Locate the cell with the specified text and output its [x, y] center coordinate. 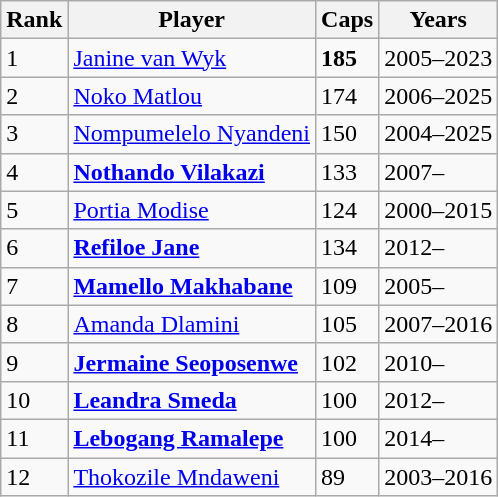
2006–2025 [438, 96]
10 [34, 400]
2007–2016 [438, 324]
Jermaine Seoposenwe [192, 362]
7 [34, 286]
124 [348, 210]
Nothando Vilakazi [192, 172]
Caps [348, 20]
2004–2025 [438, 134]
Refiloe Jane [192, 248]
150 [348, 134]
174 [348, 96]
185 [348, 58]
2007– [438, 172]
102 [348, 362]
133 [348, 172]
Years [438, 20]
2003–2016 [438, 477]
2010– [438, 362]
Lebogang Ramalepe [192, 438]
105 [348, 324]
Rank [34, 20]
9 [34, 362]
12 [34, 477]
2 [34, 96]
8 [34, 324]
11 [34, 438]
Portia Modise [192, 210]
5 [34, 210]
Player [192, 20]
6 [34, 248]
Janine van Wyk [192, 58]
Nompumelelo Nyandeni [192, 134]
Mamello Makhabane [192, 286]
2014– [438, 438]
Amanda Dlamini [192, 324]
89 [348, 477]
Leandra Smeda [192, 400]
3 [34, 134]
Thokozile Mndaweni [192, 477]
134 [348, 248]
4 [34, 172]
2000–2015 [438, 210]
1 [34, 58]
2005– [438, 286]
109 [348, 286]
Noko Matlou [192, 96]
2005–2023 [438, 58]
